Find where the given text appears and provide that cell's center as (X, Y) coordinate. 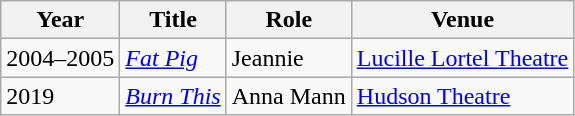
Title (173, 20)
Venue (462, 20)
2019 (60, 96)
Jeannie (288, 58)
Lucille Lortel Theatre (462, 58)
Hudson Theatre (462, 96)
Role (288, 20)
Year (60, 20)
Burn This (173, 96)
2004–2005 (60, 58)
Anna Mann (288, 96)
Fat Pig (173, 58)
